Scan for the cell matching the given text and deliver its [x, y] coordinate at center. 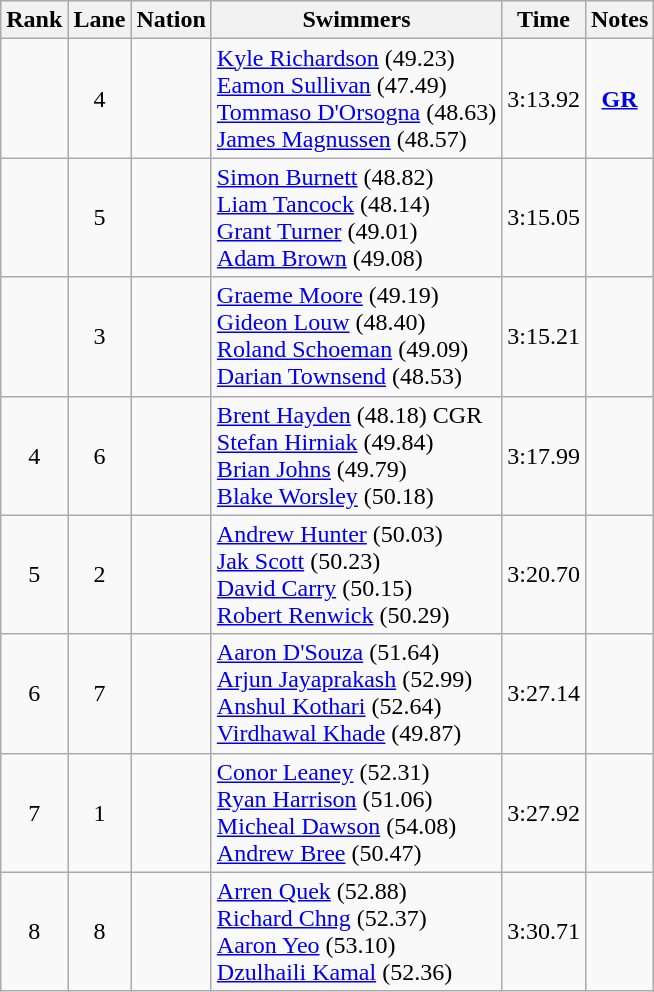
GR [619, 98]
3:27.14 [544, 694]
3:20.70 [544, 574]
3:15.05 [544, 218]
Arren Quek (52.88) Richard Chng (52.37) Aaron Yeo (53.10) Dzulhaili Kamal (52.36) [356, 932]
Brent Hayden (48.18) CGR Stefan Hirniak (49.84) Brian Johns (49.79) Blake Worsley (50.18) [356, 456]
Simon Burnett (48.82) Liam Tancock (48.14) Grant Turner (49.01) Adam Brown (49.08) [356, 218]
1 [100, 812]
3:17.99 [544, 456]
Graeme Moore (49.19) Gideon Louw (48.40) Roland Schoeman (49.09) Darian Townsend (48.53) [356, 336]
Swimmers [356, 20]
Time [544, 20]
Lane [100, 20]
Aaron D'Souza (51.64) Arjun Jayaprakash (52.99) Anshul Kothari (52.64) Virdhawal Khade (49.87) [356, 694]
3 [100, 336]
3:30.71 [544, 932]
Conor Leaney (52.31) Ryan Harrison (51.06) Micheal Dawson (54.08) Andrew Bree (50.47) [356, 812]
Notes [619, 20]
Rank [34, 20]
Nation [171, 20]
2 [100, 574]
3:13.92 [544, 98]
Andrew Hunter (50.03) Jak Scott (50.23) David Carry (50.15) Robert Renwick (50.29) [356, 574]
3:15.21 [544, 336]
Kyle Richardson (49.23) Eamon Sullivan (47.49) Tommaso D'Orsogna (48.63) James Magnussen (48.57) [356, 98]
3:27.92 [544, 812]
